For the text-containing cell, return its midpoint in [x, y] coordinate format. 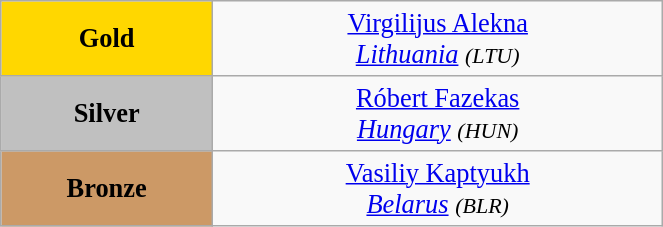
Róbert FazekasHungary (HUN) [438, 112]
Virgilijus AleknaLithuania (LTU) [438, 38]
Silver [107, 112]
Gold [107, 38]
Bronze [107, 188]
Vasiliy KaptyukhBelarus (BLR) [438, 188]
